Return the (x, y) coordinate for the center point of the cell that contains the specified text.  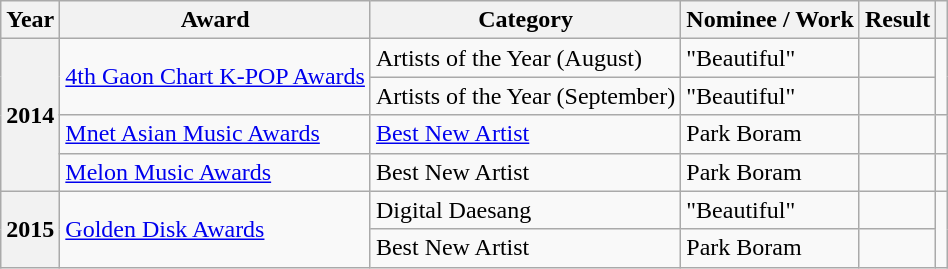
Year (30, 20)
Artists of the Year (September) (525, 96)
2014 (30, 115)
2015 (30, 229)
Melon Music Awards (216, 172)
Digital Daesang (525, 210)
Artists of the Year (August) (525, 58)
Result (897, 20)
Golden Disk Awards (216, 229)
Nominee / Work (770, 20)
4th Gaon Chart K-POP Awards (216, 77)
Award (216, 20)
Mnet Asian Music Awards (216, 134)
Category (525, 20)
